Capture the cell that displays the provided text and extract its (x, y) central coordinate. 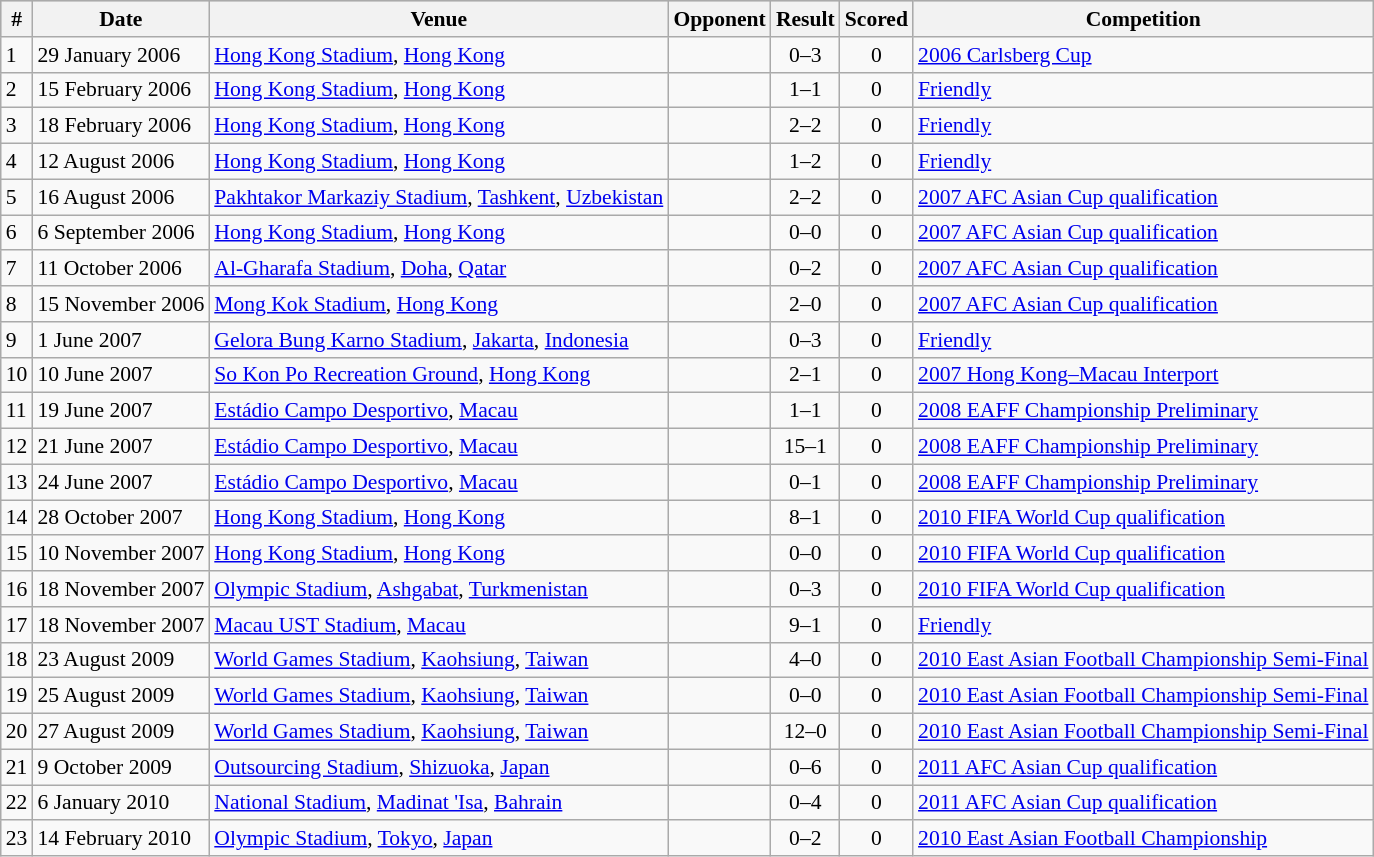
2 (17, 90)
21 (17, 767)
Olympic Stadium, Ashgabat, Turkmenistan (438, 589)
Competition (1143, 19)
National Stadium, Madinat 'Isa, Bahrain (438, 803)
4 (17, 162)
Macau UST Stadium, Macau (438, 625)
24 June 2007 (120, 482)
Date (120, 19)
22 (17, 803)
23 August 2009 (120, 660)
0–1 (806, 482)
10 June 2007 (120, 375)
Scored (876, 19)
20 (17, 732)
18 (17, 660)
19 (17, 696)
Outsourcing Stadium, Shizuoka, Japan (438, 767)
Olympic Stadium, Tokyo, Japan (438, 839)
4–0 (806, 660)
15 November 2006 (120, 304)
2–1 (806, 375)
10 (17, 375)
14 February 2010 (120, 839)
15 (17, 554)
9 (17, 340)
12 August 2006 (120, 162)
6 (17, 233)
0–4 (806, 803)
8–1 (806, 518)
# (17, 19)
0–6 (806, 767)
27 August 2009 (120, 732)
Al-Gharafa Stadium, Doha, Qatar (438, 269)
5 (17, 197)
28 October 2007 (120, 518)
15 February 2006 (120, 90)
11 October 2006 (120, 269)
14 (17, 518)
13 (17, 482)
3 (17, 126)
Opponent (720, 19)
2007 Hong Kong–Macau Interport (1143, 375)
19 June 2007 (120, 411)
1–2 (806, 162)
23 (17, 839)
Venue (438, 19)
29 January 2006 (120, 55)
1 (17, 55)
9 October 2009 (120, 767)
12 (17, 447)
2–0 (806, 304)
Result (806, 19)
11 (17, 411)
10 November 2007 (120, 554)
So Kon Po Recreation Ground, Hong Kong (438, 375)
2010 East Asian Football Championship (1143, 839)
16 (17, 589)
Mong Kok Stadium, Hong Kong (438, 304)
16 August 2006 (120, 197)
6 September 2006 (120, 233)
15–1 (806, 447)
12–0 (806, 732)
2006 Carlsberg Cup (1143, 55)
7 (17, 269)
17 (17, 625)
25 August 2009 (120, 696)
1 June 2007 (120, 340)
6 January 2010 (120, 803)
18 February 2006 (120, 126)
21 June 2007 (120, 447)
8 (17, 304)
Gelora Bung Karno Stadium, Jakarta, Indonesia (438, 340)
Pakhtakor Markaziy Stadium, Tashkent, Uzbekistan (438, 197)
9–1 (806, 625)
